Return the (x, y) coordinate for the center point of the cell that contains the specified text.  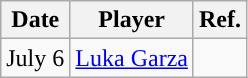
Date (36, 20)
July 6 (36, 58)
Ref. (220, 20)
Player (132, 20)
Luka Garza (132, 58)
